From the cell containing the given text, extract its center point as [X, Y] coordinate. 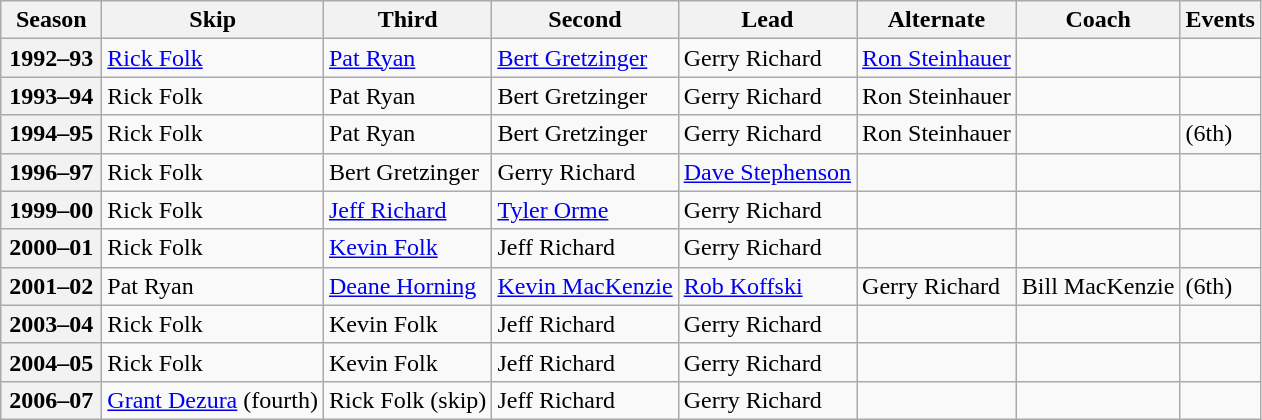
1994–95 [52, 134]
Kevin MacKenzie [585, 286]
1999–00 [52, 210]
2006–07 [52, 400]
2000–01 [52, 248]
Second [585, 20]
Bill MacKenzie [1098, 286]
Events [1220, 20]
1992–93 [52, 58]
Grant Dezura (fourth) [213, 400]
Season [52, 20]
Lead [767, 20]
2003–04 [52, 324]
1996–97 [52, 172]
Third [407, 20]
2004–05 [52, 362]
1993–94 [52, 96]
Skip [213, 20]
Deane Horning [407, 286]
2001–02 [52, 286]
Tyler Orme [585, 210]
Rick Folk (skip) [407, 400]
Rob Koffski [767, 286]
Coach [1098, 20]
Dave Stephenson [767, 172]
Alternate [937, 20]
